Return [x, y] of the center of cell containing provided text 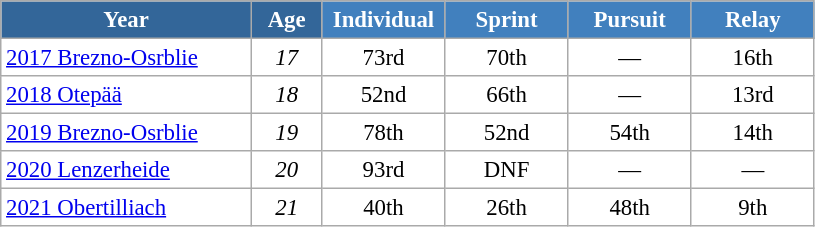
40th [384, 208]
66th [506, 95]
Sprint [506, 20]
93rd [384, 170]
54th [630, 133]
14th [752, 133]
9th [752, 208]
20 [286, 170]
17 [286, 58]
48th [630, 208]
2017 Brezno-Osrblie [126, 58]
19 [286, 133]
16th [752, 58]
70th [506, 58]
2018 Otepää [126, 95]
21 [286, 208]
Pursuit [630, 20]
Individual [384, 20]
13rd [752, 95]
18 [286, 95]
78th [384, 133]
Year [126, 20]
Relay [752, 20]
2021 Obertilliach [126, 208]
73rd [384, 58]
Age [286, 20]
2019 Brezno-Osrblie [126, 133]
2020 Lenzerheide [126, 170]
DNF [506, 170]
26th [506, 208]
